Return (x, y) of the center of cell containing provided text 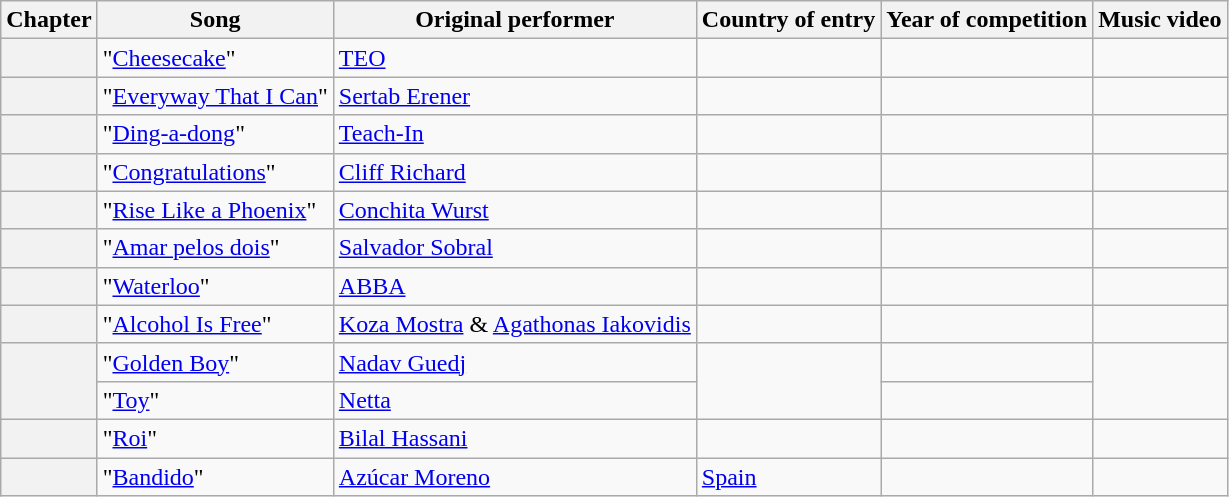
"Alcohol Is Free" (215, 324)
Sertab Erener (514, 96)
Original performer (514, 20)
Cliff Richard (514, 172)
Country of entry (788, 20)
Year of competition (987, 20)
Bilal Hassani (514, 438)
"Rise Like a Phoenix" (215, 210)
"Amar pelos dois" (215, 248)
"Golden Boy" (215, 362)
Chapter (49, 20)
Salvador Sobral (514, 248)
"Ding-a-dong" (215, 134)
"Everyway That I Can" (215, 96)
Conchita Wurst (514, 210)
Teach-In (514, 134)
Koza Mostra & Agathonas Iakovidis (514, 324)
ABBA (514, 286)
Song (215, 20)
"Bandido" (215, 477)
Spain (788, 477)
"Waterloo" (215, 286)
"Congratulations" (215, 172)
Music video (1160, 20)
"Cheesecake" (215, 58)
Netta (514, 400)
TEO (514, 58)
Nadav Guedj (514, 362)
Azúcar Moreno (514, 477)
"Toy" (215, 400)
"Roi" (215, 438)
